Output the [X, Y] coordinate of the center of the cell containing the given text.  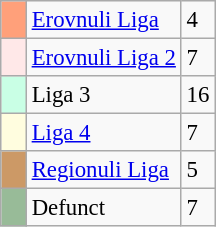
16 [198, 95]
5 [198, 170]
Erovnuli Liga 2 [104, 58]
Erovnuli Liga [104, 20]
Liga 3 [104, 95]
4 [198, 20]
Defunct [104, 208]
Regionuli Liga [104, 170]
Liga 4 [104, 133]
